Extract the (X, Y) coordinate from the center of the cell holding the provided text.  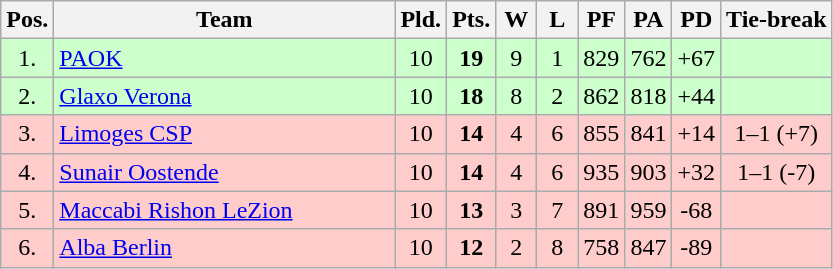
1. (28, 58)
9 (516, 58)
PA (648, 20)
+67 (696, 58)
5. (28, 210)
Pld. (421, 20)
L (558, 20)
1–1 (+7) (777, 134)
+32 (696, 172)
862 (602, 96)
762 (648, 58)
1–1 (-7) (777, 172)
Glaxo Verona (224, 96)
Limoges CSP (224, 134)
7 (558, 210)
1 (558, 58)
2. (28, 96)
6. (28, 248)
818 (648, 96)
18 (472, 96)
Pos. (28, 20)
855 (602, 134)
891 (602, 210)
W (516, 20)
903 (648, 172)
-89 (696, 248)
847 (648, 248)
4. (28, 172)
Sunair Oostende (224, 172)
-68 (696, 210)
12 (472, 248)
19 (472, 58)
13 (472, 210)
758 (602, 248)
+44 (696, 96)
959 (648, 210)
Pts. (472, 20)
935 (602, 172)
Alba Berlin (224, 248)
829 (602, 58)
PD (696, 20)
3 (516, 210)
PAOK (224, 58)
Team (224, 20)
+14 (696, 134)
Tie-break (777, 20)
841 (648, 134)
3. (28, 134)
PF (602, 20)
Maccabi Rishon LeZion (224, 210)
